Return (X, Y) of the center of cell containing provided text 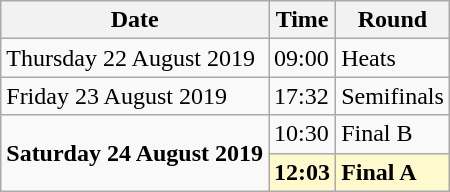
Time (302, 20)
Final B (393, 134)
Saturday 24 August 2019 (135, 153)
17:32 (302, 96)
Friday 23 August 2019 (135, 96)
Thursday 22 August 2019 (135, 58)
Heats (393, 58)
09:00 (302, 58)
12:03 (302, 172)
Round (393, 20)
Date (135, 20)
10:30 (302, 134)
Semifinals (393, 96)
Final A (393, 172)
